Scan for the cell matching the given text and deliver its (x, y) coordinate at center. 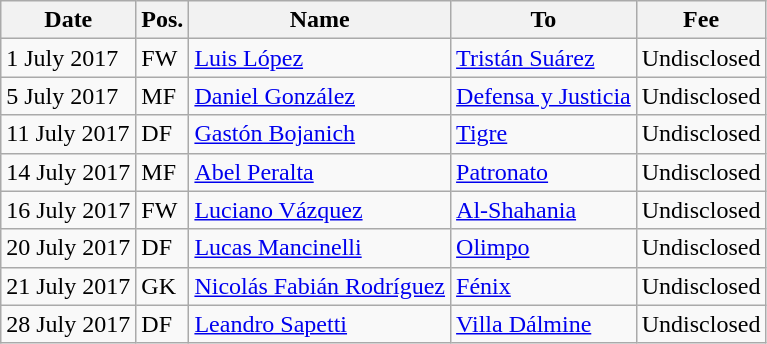
GK (162, 286)
Fénix (544, 286)
Gastón Bojanich (320, 134)
Name (320, 20)
Villa Dálmine (544, 324)
Patronato (544, 172)
Tigre (544, 134)
Lucas Mancinelli (320, 248)
28 July 2017 (68, 324)
5 July 2017 (68, 96)
Defensa y Justicia (544, 96)
20 July 2017 (68, 248)
14 July 2017 (68, 172)
Date (68, 20)
Luis López (320, 58)
Leandro Sapetti (320, 324)
Tristán Suárez (544, 58)
Olimpo (544, 248)
21 July 2017 (68, 286)
Pos. (162, 20)
11 July 2017 (68, 134)
Nicolás Fabián Rodríguez (320, 286)
1 July 2017 (68, 58)
Luciano Vázquez (320, 210)
16 July 2017 (68, 210)
Daniel González (320, 96)
Abel Peralta (320, 172)
To (544, 20)
Al-Shahania (544, 210)
Fee (701, 20)
